Extract the (x, y) coordinate from the center of the cell holding the provided text.  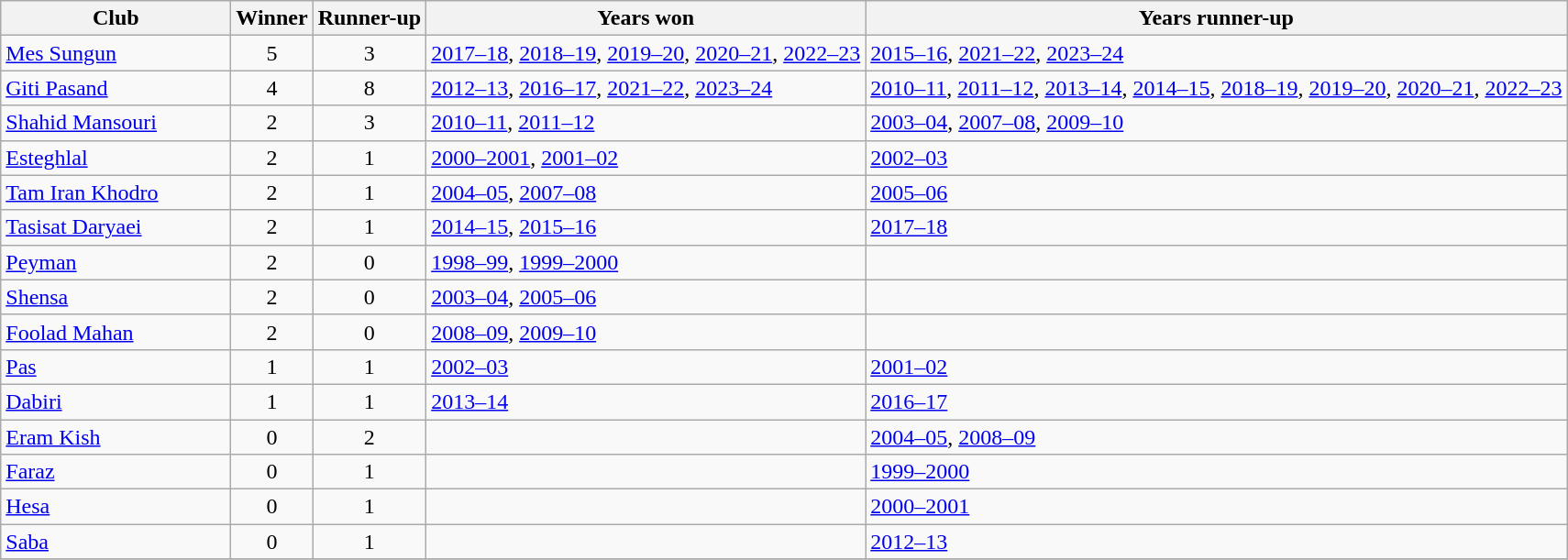
2010–11, 2011–12, 2013–14, 2014–15, 2018–19, 2019–20, 2020–21, 2022–23 (1216, 88)
Shensa (116, 297)
4 (271, 88)
2000–2001, 2001–02 (646, 158)
Years won (646, 18)
Club (116, 18)
2012–13, 2016–17, 2021–22, 2023–24 (646, 88)
2003–04, 2007–08, 2009–10 (1216, 123)
2005–06 (1216, 192)
Dabiri (116, 401)
5 (271, 53)
2017–18 (1216, 227)
Tasisat Daryaei (116, 227)
2015–16, 2021–22, 2023–24 (1216, 53)
Foolad Mahan (116, 332)
2012–13 (1216, 542)
2000–2001 (1216, 507)
1998–99, 1999–2000 (646, 262)
Saba (116, 542)
2004–05, 2007–08 (646, 192)
Shahid Mansouri (116, 123)
2008–09, 2009–10 (646, 332)
2013–14 (646, 401)
2004–05, 2008–09 (1216, 437)
Tam Iran Khodro (116, 192)
Pas (116, 367)
2001–02 (1216, 367)
1999–2000 (1216, 472)
2003–04, 2005–06 (646, 297)
2016–17 (1216, 401)
Peyman (116, 262)
Years runner-up (1216, 18)
2014–15, 2015–16 (646, 227)
Hesa (116, 507)
Giti Pasand (116, 88)
8 (370, 88)
Eram Kish (116, 437)
Esteghlal (116, 158)
Winner (271, 18)
Faraz (116, 472)
2017–18, 2018–19, 2019–20, 2020–21, 2022–23 (646, 53)
Mes Sungun (116, 53)
2010–11, 2011–12 (646, 123)
Runner-up (370, 18)
